Return [x, y] of the center of cell containing provided text 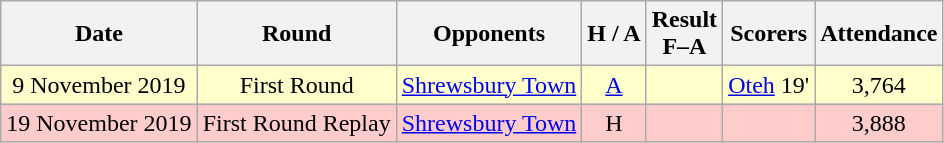
ResultF–A [684, 34]
3,888 [879, 123]
Opponents [489, 34]
Date [99, 34]
9 November 2019 [99, 85]
3,764 [879, 85]
H [614, 123]
A [614, 85]
Oteh 19' [769, 85]
H / A [614, 34]
19 November 2019 [99, 123]
Scorers [769, 34]
Attendance [879, 34]
First Round Replay [296, 123]
First Round [296, 85]
Round [296, 34]
